Capture the cell that displays the provided text and extract its [X, Y] central coordinate. 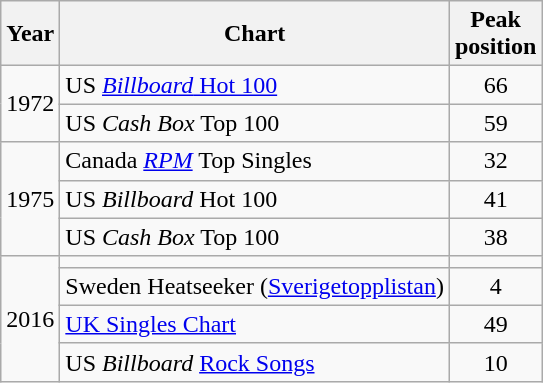
59 [495, 123]
4 [495, 286]
UK Singles Chart [255, 324]
66 [495, 85]
US Billboard Rock Songs [255, 362]
Chart [255, 34]
32 [495, 161]
10 [495, 362]
Sweden Heatseeker (Sverigetopplistan) [255, 286]
1975 [30, 199]
38 [495, 237]
41 [495, 199]
Peakposition [495, 34]
2016 [30, 318]
Year [30, 34]
49 [495, 324]
1972 [30, 104]
Canada RPM Top Singles [255, 161]
